Return the [x, y] coordinate for the center point of the cell that contains the specified text.  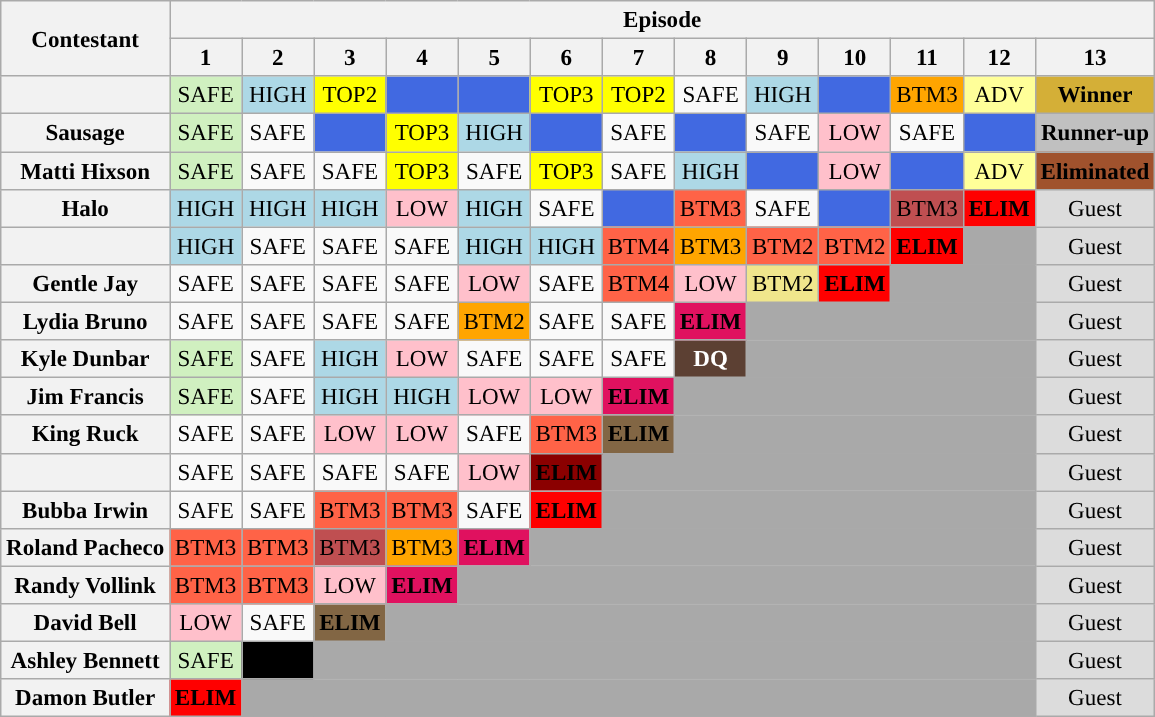
1 [206, 58]
Gentle Jay [86, 284]
9 [783, 58]
Ashley Bennett [86, 661]
Contestant [86, 38]
11 [927, 58]
10 [855, 58]
5 [494, 58]
Sausage [86, 133]
Randy Vollink [86, 585]
Eliminated [1095, 171]
Roland Pacheco [86, 548]
Halo [86, 209]
Episode [662, 20]
Lydia Bruno [86, 322]
4 [422, 58]
Damon Butler [86, 698]
2 [278, 58]
13 [1095, 58]
6 [566, 58]
3 [350, 58]
DQ [711, 359]
Bubba Irwin [86, 510]
12 [999, 58]
7 [638, 58]
Kyle Dunbar [86, 359]
Matti Hixson [86, 171]
Winner [1095, 95]
8 [711, 58]
Jim Francis [86, 397]
David Bell [86, 623]
Runner-up [1095, 133]
King Ruck [86, 435]
